Output the (x, y) coordinate of the center of the cell containing the given text.  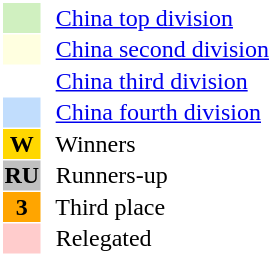
China top division (156, 18)
Runners-up (156, 175)
China fourth division (156, 113)
RU (22, 175)
Third place (156, 207)
W (22, 144)
Winners (156, 144)
Relegated (156, 239)
3 (22, 207)
China third division (156, 81)
China second division (156, 49)
